Locate the cell with the specified text and output its [X, Y] center coordinate. 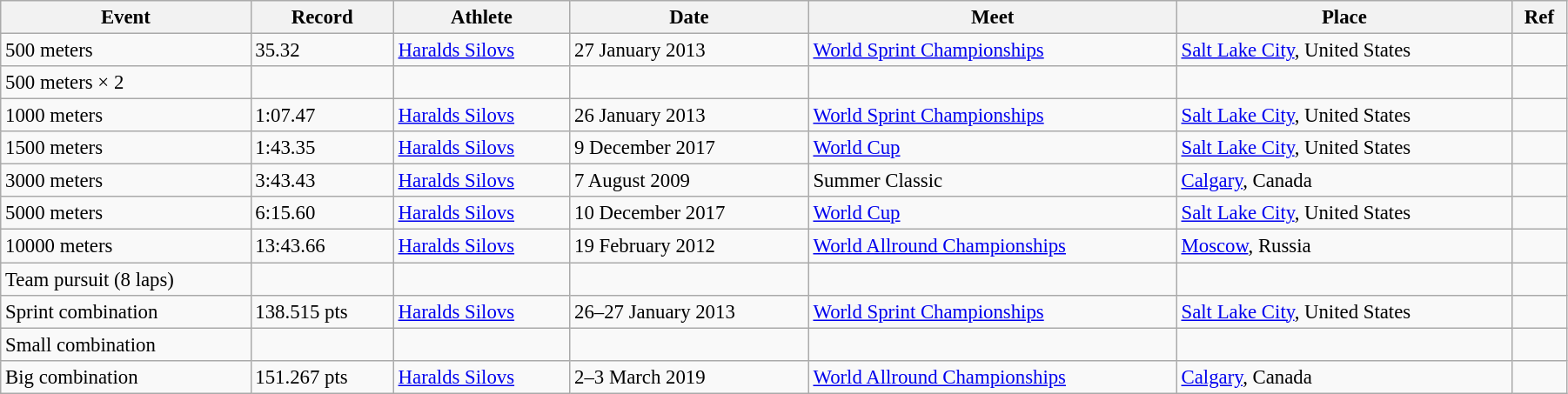
Moscow, Russia [1344, 246]
26 January 2013 [689, 116]
10 December 2017 [689, 213]
Small combination [125, 344]
Athlete [481, 17]
Team pursuit (8 laps) [125, 279]
10000 meters [125, 246]
19 February 2012 [689, 246]
500 meters [125, 50]
Place [1344, 17]
Meet [992, 17]
Ref [1538, 17]
9 December 2017 [689, 148]
Big combination [125, 377]
13:43.66 [322, 246]
Date [689, 17]
Event [125, 17]
1000 meters [125, 116]
Sprint combination [125, 311]
2–3 March 2019 [689, 377]
26–27 January 2013 [689, 311]
1:07.47 [322, 116]
1:43.35 [322, 148]
Summer Classic [992, 181]
138.515 pts [322, 311]
35.32 [322, 50]
3:43.43 [322, 181]
Record [322, 17]
500 meters × 2 [125, 83]
7 August 2009 [689, 181]
27 January 2013 [689, 50]
1500 meters [125, 148]
6:15.60 [322, 213]
151.267 pts [322, 377]
3000 meters [125, 181]
5000 meters [125, 213]
